Return the [x, y] coordinate for the center point of the cell that contains the specified text.  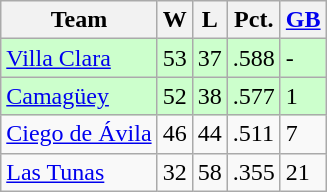
L [210, 20]
46 [174, 134]
GB [303, 20]
52 [174, 96]
.511 [254, 134]
Pct. [254, 20]
32 [174, 172]
.577 [254, 96]
44 [210, 134]
.355 [254, 172]
Las Tunas [79, 172]
W [174, 20]
53 [174, 58]
38 [210, 96]
- [303, 58]
21 [303, 172]
Team [79, 20]
Camagüey [79, 96]
Villa Clara [79, 58]
.588 [254, 58]
7 [303, 134]
58 [210, 172]
1 [303, 96]
Ciego de Ávila [79, 134]
37 [210, 58]
